For the text-containing cell, return its midpoint in [x, y] coordinate format. 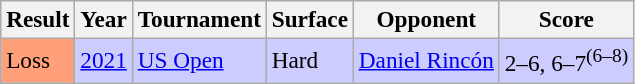
Score [566, 19]
Daniel Rincón [426, 60]
US Open [199, 60]
Surface [310, 19]
2021 [104, 60]
Hard [310, 60]
Result [38, 19]
2–6, 6–7(6–8) [566, 60]
Tournament [199, 19]
Opponent [426, 19]
Year [104, 19]
Loss [38, 60]
